Provide the (x, y) coordinate of the cell's center where the given text is located.  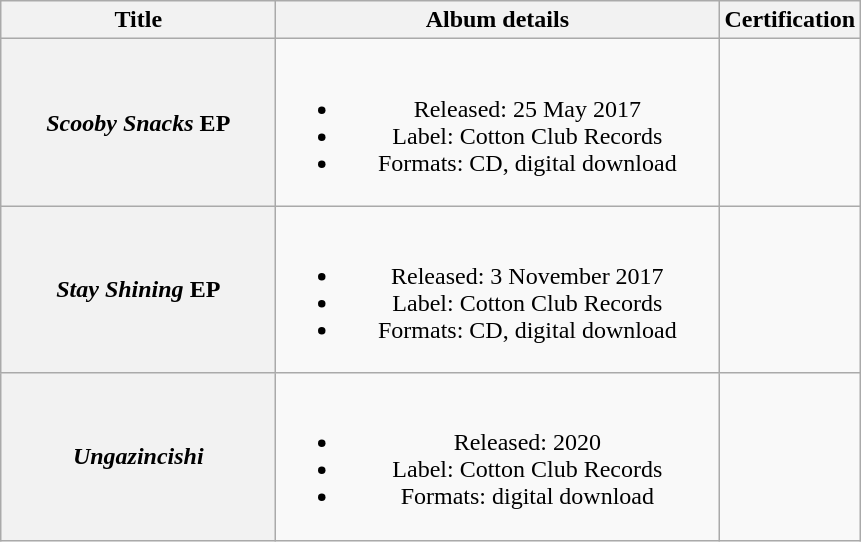
Stay Shining EP (138, 290)
Ungazincishi (138, 456)
Released: 3 November 2017Label: Cotton Club RecordsFormats: CD, digital download (498, 290)
Title (138, 20)
Certification (790, 20)
Scooby Snacks EP (138, 122)
Released: 25 May 2017Label: Cotton Club RecordsFormats: CD, digital download (498, 122)
Released: 2020Label: Cotton Club RecordsFormats: digital download (498, 456)
Album details (498, 20)
